Output the (x, y) coordinate of the center of the cell containing the given text.  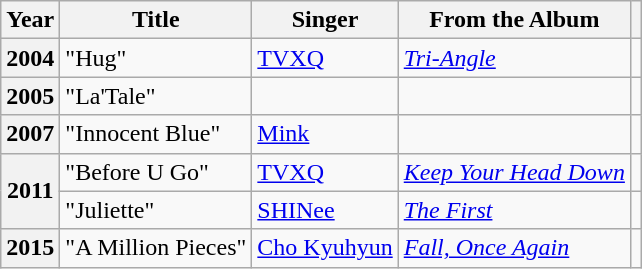
Tri-Angle (514, 58)
"Juliette" (156, 210)
The First (514, 210)
2004 (30, 58)
SHINee (325, 210)
Cho Kyuhyun (325, 248)
"Before U Go" (156, 172)
From the Album (514, 20)
Singer (325, 20)
Mink (325, 134)
"Hug" (156, 58)
Keep Your Head Down (514, 172)
2015 (30, 248)
Fall, Once Again (514, 248)
2005 (30, 96)
"Innocent Blue" (156, 134)
"A Million Pieces" (156, 248)
"La'Tale" (156, 96)
Year (30, 20)
2011 (30, 191)
2007 (30, 134)
Title (156, 20)
